Detect which cell encompasses the target text, then output its (X, Y) center coordinate. 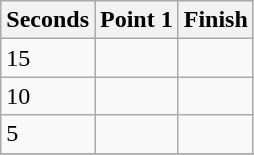
10 (48, 96)
Seconds (48, 20)
Finish (216, 20)
15 (48, 58)
5 (48, 134)
Point 1 (136, 20)
